From the cell containing the given text, extract its center point as (X, Y) coordinate. 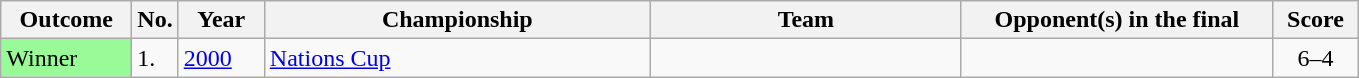
1. (155, 58)
Opponent(s) in the final (1116, 20)
2000 (221, 58)
Score (1315, 20)
Year (221, 20)
Outcome (66, 20)
6–4 (1315, 58)
Winner (66, 58)
No. (155, 20)
Team (806, 20)
Championship (457, 20)
Nations Cup (457, 58)
